Detect which cell encompasses the target text, then output its (x, y) center coordinate. 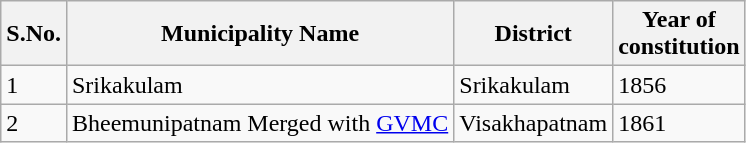
S.No. (34, 34)
1 (34, 85)
Year ofconstitution (679, 34)
1861 (679, 123)
District (534, 34)
Municipality Name (260, 34)
Visakhapatnam (534, 123)
2 (34, 123)
Bheemunipatnam Merged with GVMC (260, 123)
1856 (679, 85)
